Find where the given text appears and provide that cell's center as (x, y) coordinate. 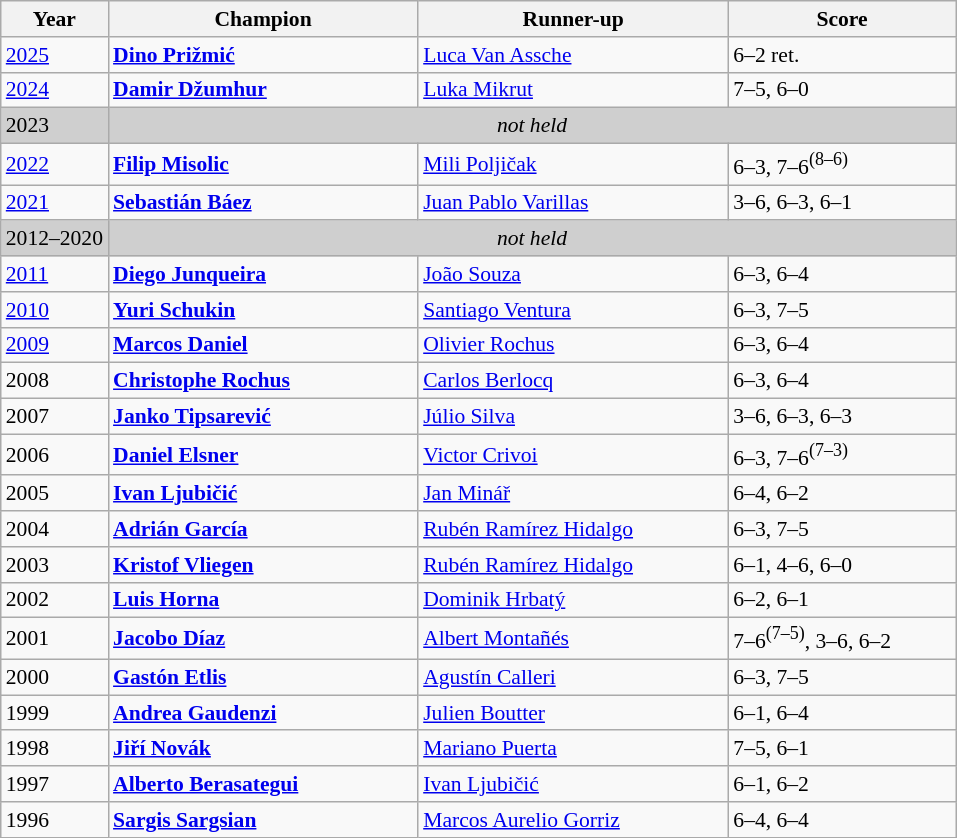
Champion (263, 19)
Sargis Sargsian (263, 820)
Luis Horna (263, 601)
Dino Prižmić (263, 55)
Christophe Rochus (263, 381)
1996 (54, 820)
2002 (54, 601)
2012–2020 (54, 239)
6–1, 6–2 (842, 784)
1999 (54, 713)
Marcos Daniel (263, 345)
Juan Pablo Varillas (573, 203)
Luca Van Assche (573, 55)
2008 (54, 381)
3–6, 6–3, 6–1 (842, 203)
3–6, 6–3, 6–3 (842, 417)
Sebastián Báez (263, 203)
Júlio Silva (573, 417)
Damir Džumhur (263, 90)
Marcos Aurelio Gorriz (573, 820)
Santiago Ventura (573, 310)
1997 (54, 784)
Filip Misolic (263, 164)
6–4, 6–2 (842, 494)
7–5, 6–1 (842, 749)
7–5, 6–0 (842, 90)
Jiří Novák (263, 749)
6–1, 4–6, 6–0 (842, 565)
Janko Tipsarević (263, 417)
2004 (54, 529)
Mili Poljičak (573, 164)
2021 (54, 203)
2011 (54, 274)
Yuri Schukin (263, 310)
Luka Mikrut (573, 90)
Gastón Etlis (263, 677)
Jacobo Díaz (263, 638)
Albert Montañés (573, 638)
Daniel Elsner (263, 454)
Kristof Vliegen (263, 565)
Score (842, 19)
Olivier Rochus (573, 345)
2022 (54, 164)
Andrea Gaudenzi (263, 713)
2024 (54, 90)
João Souza (573, 274)
1998 (54, 749)
6–3, 7–6(8–6) (842, 164)
Diego Junqueira (263, 274)
6–3, 7–6(7–3) (842, 454)
Carlos Berlocq (573, 381)
2001 (54, 638)
Victor Crivoi (573, 454)
2010 (54, 310)
2009 (54, 345)
2005 (54, 494)
7–6(7–5), 3–6, 6–2 (842, 638)
2007 (54, 417)
6–2, 6–1 (842, 601)
2000 (54, 677)
Jan Minář (573, 494)
Mariano Puerta (573, 749)
Year (54, 19)
2003 (54, 565)
Alberto Berasategui (263, 784)
Julien Boutter (573, 713)
6–1, 6–4 (842, 713)
Runner-up (573, 19)
Adrián García (263, 529)
Dominik Hrbatý (573, 601)
2006 (54, 454)
Agustín Calleri (573, 677)
6–4, 6–4 (842, 820)
2025 (54, 55)
2023 (54, 126)
6–2 ret. (842, 55)
